Determine the [x, y] coordinate at the center of the cell enclosing the given text.  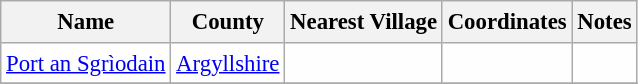
County [228, 22]
Notes [604, 22]
Nearest Village [364, 22]
Port an Sgrìodain [86, 62]
Name [86, 22]
Coordinates [507, 22]
Argyllshire [228, 62]
